Output the [x, y] coordinate of the center of the cell containing the given text.  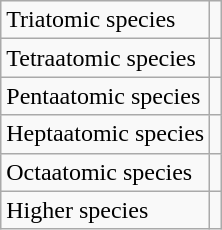
Pentaatomic species [106, 96]
Heptaatomic species [106, 134]
Higher species [106, 210]
Triatomic species [106, 20]
Octaatomic species [106, 172]
Tetraatomic species [106, 58]
